Provide the (x, y) coordinate of the cell's center where the given text is located.  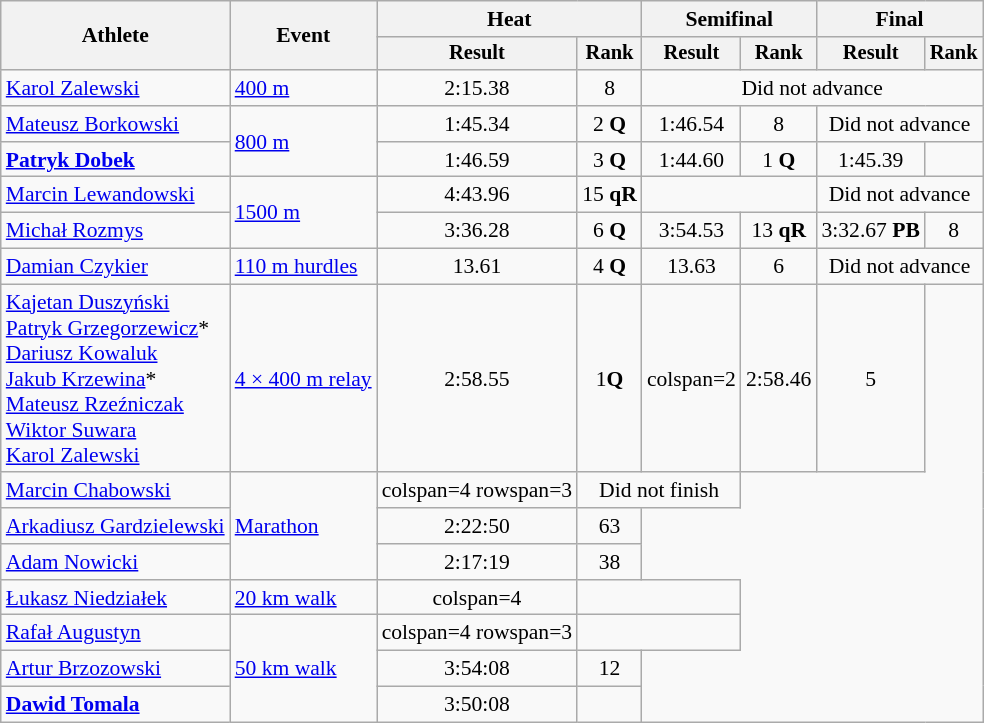
4 Q (610, 267)
Patryk Dobek (116, 160)
Michał Rozmys (116, 231)
3:50:08 (478, 705)
15 qR (610, 195)
13 qR (778, 231)
6 Q (610, 231)
Kajetan DuszyńskiPatryk Grzegorzewicz*Dariusz KowalukJakub Krzewina*Mateusz RzeźniczakWiktor SuwaraKarol Zalewski (116, 378)
Łukasz Niedziałek (116, 598)
20 km walk (304, 598)
3:36.28 (478, 231)
2:22:50 (478, 526)
3:54:08 (478, 669)
1500 m (304, 212)
Marathon (304, 526)
3:32.67 PB (870, 231)
800 m (304, 142)
Marcin Chabowski (116, 491)
Rafał Augustyn (116, 633)
13.61 (478, 267)
4:43.96 (478, 195)
1:46.59 (478, 160)
Semifinal (730, 19)
13.63 (692, 267)
Marcin Lewandowski (116, 195)
5 (870, 378)
6 (778, 267)
2:15.38 (478, 88)
colspan=4 (478, 598)
110 m hurdles (304, 267)
3:54.53 (692, 231)
1:46.54 (692, 124)
Karol Zalewski (116, 88)
2 Q (610, 124)
63 (610, 526)
Heat (510, 19)
2:58.55 (478, 378)
Mateusz Borkowski (116, 124)
Dawid Tomala (116, 705)
400 m (304, 88)
50 km walk (304, 668)
Arkadiusz Gardzielewski (116, 526)
1:44.60 (692, 160)
3 Q (610, 160)
2:58.46 (778, 378)
Adam Nowicki (116, 562)
colspan=2 (692, 378)
Athlete (116, 36)
Event (304, 36)
Did not finish (659, 491)
4 × 400 m relay (304, 378)
2:17:19 (478, 562)
Final (899, 19)
Damian Czykier (116, 267)
1 Q (778, 160)
1:45.34 (478, 124)
12 (610, 669)
38 (610, 562)
Artur Brzozowski (116, 669)
1Q (610, 378)
1:45.39 (870, 160)
